Pinpoint the cell where the given text exists, returning its (X, Y) midpoint coordinate. 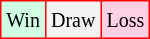
Draw (72, 20)
Loss (126, 20)
Win (24, 20)
